Return (X, Y) of the center of cell containing provided text 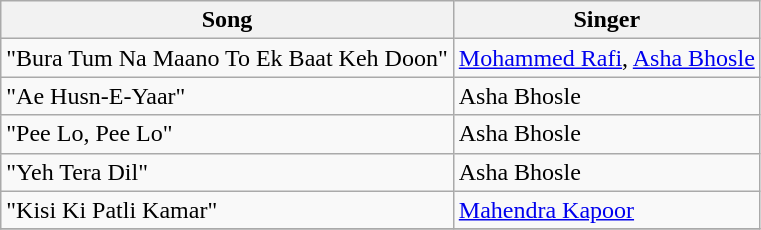
"Yeh Tera Dil" (228, 172)
Singer (606, 20)
"Bura Tum Na Maano To Ek Baat Keh Doon" (228, 58)
Mohammed Rafi, Asha Bhosle (606, 58)
"Pee Lo, Pee Lo" (228, 134)
"Ae Husn-E-Yaar" (228, 96)
"Kisi Ki Patli Kamar" (228, 210)
Song (228, 20)
Mahendra Kapoor (606, 210)
